Search for the cell housing the specified text and yield its [X, Y] center coordinate. 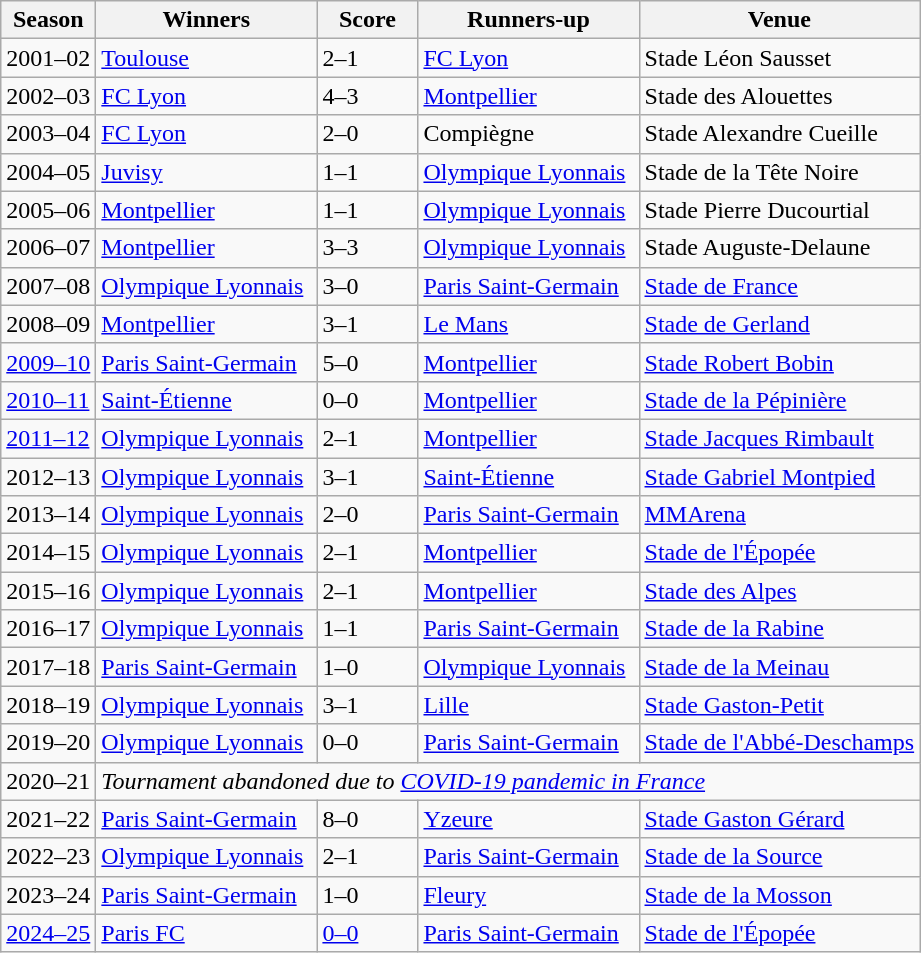
Stade des Alpes [780, 591]
Stade des Alouettes [780, 96]
2020–21 [48, 781]
Stade Robert Bobin [780, 362]
2017–18 [48, 667]
Stade Pierre Ducourtial [780, 210]
Stade de la Source [780, 857]
2002–03 [48, 96]
2015–16 [48, 591]
2007–08 [48, 286]
Venue [780, 20]
2011–12 [48, 438]
2019–20 [48, 743]
2014–15 [48, 553]
Compiègne [528, 134]
Stade Gaston-Petit [780, 705]
2021–22 [48, 819]
3–0 [368, 286]
Score [368, 20]
Stade de la Rabine [780, 629]
Stade Gabriel Montpied [780, 477]
8–0 [368, 819]
Stade Alexandre Cueille [780, 134]
Stade de la Pépinière [780, 400]
Stade Auguste-Delaune [780, 248]
Le Mans [528, 324]
Stade Jacques Rimbault [780, 438]
2001–02 [48, 58]
Lille [528, 705]
Fleury [528, 895]
2006–07 [48, 248]
2013–14 [48, 515]
2005–06 [48, 210]
Toulouse [206, 58]
Season [48, 20]
2016–17 [48, 629]
Stade Gaston Gérard [780, 819]
Stade de la Tête Noire [780, 172]
Stade de la Mosson [780, 895]
3–3 [368, 248]
Tournament abandoned due to COVID-19 pandemic in France [508, 781]
Winners [206, 20]
Yzeure [528, 819]
Stade de l'Abbé-Deschamps [780, 743]
Stade Léon Sausset [780, 58]
2009–10 [48, 362]
Runners-up [528, 20]
2018–19 [48, 705]
2023–24 [48, 895]
Juvisy [206, 172]
2008–09 [48, 324]
2004–05 [48, 172]
Stade de la Meinau [780, 667]
Paris FC [206, 933]
2010–11 [48, 400]
4–3 [368, 96]
2012–13 [48, 477]
5–0 [368, 362]
2003–04 [48, 134]
2022–23 [48, 857]
MMArena [780, 515]
Stade de Gerland [780, 324]
Stade de France [780, 286]
2024–25 [48, 933]
